For the text-containing cell, return its midpoint in [x, y] coordinate format. 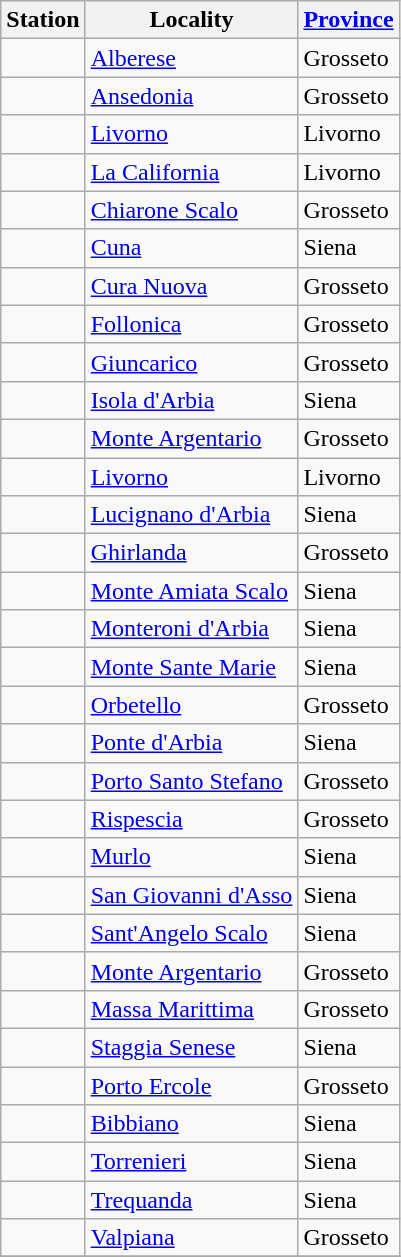
Monte Amiata Scalo [192, 591]
Lucignano d'Arbia [192, 515]
Trequanda [192, 1200]
Rispescia [192, 819]
Ansedonia [192, 96]
Alberese [192, 58]
Chiarone Scalo [192, 210]
Staggia Senese [192, 1047]
Cura Nuova [192, 286]
Monteroni d'Arbia [192, 629]
La California [192, 172]
Locality [192, 20]
Porto Santo Stefano [192, 781]
Isola d'Arbia [192, 400]
Follonica [192, 324]
Massa Marittima [192, 1009]
Torrenieri [192, 1162]
Orbetello [192, 705]
Porto Ercole [192, 1085]
Murlo [192, 857]
Giuncarico [192, 362]
San Giovanni d'Asso [192, 895]
Cuna [192, 248]
Valpiana [192, 1238]
Sant'Angelo Scalo [192, 933]
Ponte d'Arbia [192, 743]
Province [348, 20]
Ghirlanda [192, 553]
Station [43, 20]
Monte Sante Marie [192, 667]
Bibbiano [192, 1124]
